Pinpoint the cell where the given text exists, returning its [x, y] midpoint coordinate. 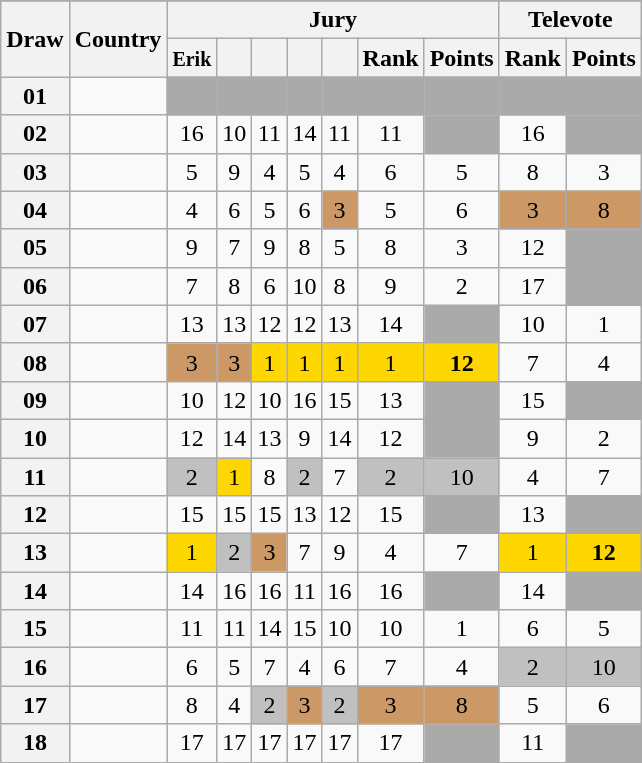
07 [35, 324]
Draw [35, 39]
Erik [192, 58]
09 [35, 400]
Televote [570, 20]
06 [35, 286]
18 [35, 743]
Jury [333, 20]
01 [35, 96]
04 [35, 210]
03 [35, 172]
05 [35, 248]
Country [118, 39]
02 [35, 134]
08 [35, 362]
